Return the [X, Y] coordinate for the center point of the cell that contains the specified text.  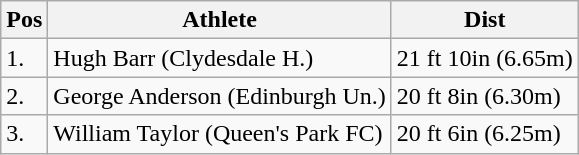
1. [24, 58]
20 ft 6in (6.25m) [484, 134]
George Anderson (Edinburgh Un.) [220, 96]
Dist [484, 20]
William Taylor (Queen's Park FC) [220, 134]
3. [24, 134]
2. [24, 96]
20 ft 8in (6.30m) [484, 96]
21 ft 10in (6.65m) [484, 58]
Hugh Barr (Clydesdale H.) [220, 58]
Pos [24, 20]
Athlete [220, 20]
